Search for the cell housing the specified text and yield its [X, Y] center coordinate. 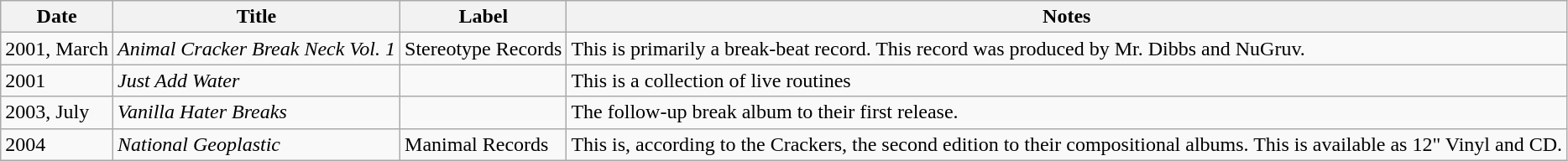
Animal Cracker Break Neck Vol. 1 [256, 49]
Stereotype Records [483, 49]
Just Add Water [256, 80]
The follow-up break album to their first release. [1067, 112]
This is a collection of live routines [1067, 80]
2004 [57, 144]
Vanilla Hater Breaks [256, 112]
Notes [1067, 17]
Date [57, 17]
2003, July [57, 112]
Label [483, 17]
This is, according to the Crackers, the second edition to their compositional albums. This is available as 12" Vinyl and CD. [1067, 144]
National Geoplastic [256, 144]
This is primarily a break-beat record. This record was produced by Mr. Dibbs and NuGruv. [1067, 49]
Manimal Records [483, 144]
Title [256, 17]
2001, March [57, 49]
2001 [57, 80]
